Find where the given text appears and provide that cell's center as [X, Y] coordinate. 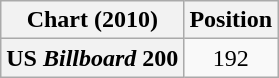
US Billboard 200 [92, 58]
Position [231, 20]
Chart (2010) [92, 20]
192 [231, 58]
